Extract the [x, y] coordinate from the center of the cell holding the provided text.  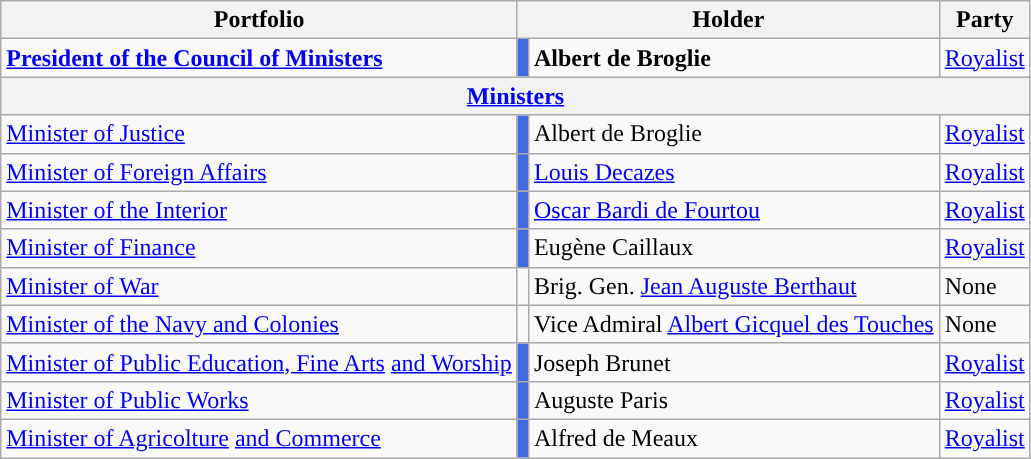
Holder [728, 20]
Eugène Caillaux [734, 248]
Joseph Brunet [734, 362]
Oscar Bardi de Fourtou [734, 210]
Minister of Public Works [260, 400]
Louis Decazes [734, 172]
Minister of Public Education, Fine Arts and Worship [260, 362]
Minister of Finance [260, 248]
Minister of War [260, 286]
President of the Council of Ministers [260, 58]
Portfolio [260, 20]
Auguste Paris [734, 400]
Minister of Justice [260, 134]
Brig. Gen. Jean Auguste Berthaut [734, 286]
Minister of Foreign Affairs [260, 172]
Minister of Agricolture and Commerce [260, 438]
Vice Admiral Albert Gicquel des Touches [734, 324]
Minister of the Interior [260, 210]
Minister of the Navy and Colonies [260, 324]
Party [984, 20]
Ministers [516, 96]
Alfred de Meaux [734, 438]
